Locate the cell with the specified text and output its (x, y) center coordinate. 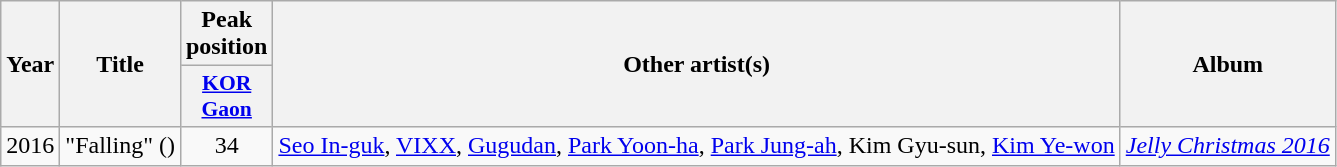
Other artist(s) (696, 64)
KORGaon (226, 96)
2016 (30, 146)
Album (1228, 64)
34 (226, 146)
Seo In-guk, VIXX, Gugudan, Park Yoon-ha, Park Jung-ah, Kim Gyu-sun, Kim Ye-won (696, 146)
"Falling" () (120, 146)
Peakposition (226, 34)
Year (30, 64)
Jelly Christmas 2016 (1228, 146)
Title (120, 64)
